Scan for the cell matching the given text and deliver its (X, Y) coordinate at center. 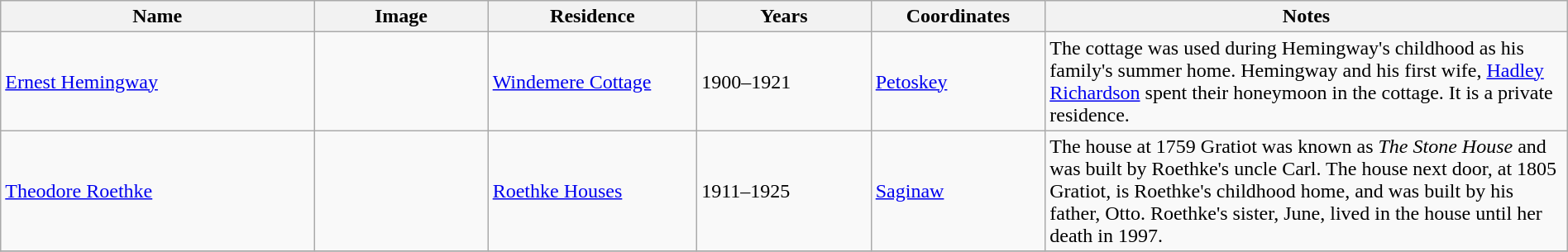
Years (784, 17)
Name (157, 17)
Theodore Roethke (157, 191)
Roethke Houses (592, 191)
Saginaw (958, 191)
Ernest Hemingway (157, 81)
Residence (592, 17)
1900–1921 (784, 81)
Windemere Cottage (592, 81)
Notes (1307, 17)
Coordinates (958, 17)
Image (401, 17)
1911–1925 (784, 191)
Petoskey (958, 81)
